Search for the cell housing the specified text and yield its (X, Y) center coordinate. 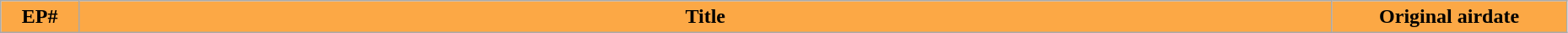
Title (705, 17)
EP# (40, 17)
Original airdate (1449, 17)
